For the text-containing cell, return its midpoint in [X, Y] coordinate format. 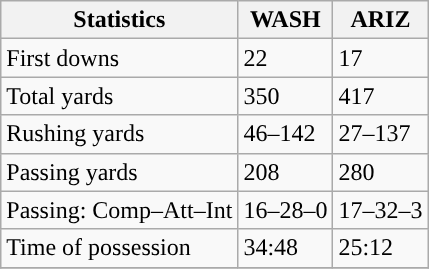
Passing: Comp–Att–Int [120, 210]
Time of possession [120, 248]
208 [286, 172]
WASH [286, 20]
34:48 [286, 248]
Statistics [120, 20]
27–137 [380, 134]
Passing yards [120, 172]
16–28–0 [286, 210]
46–142 [286, 134]
417 [380, 96]
350 [286, 96]
Total yards [120, 96]
280 [380, 172]
Rushing yards [120, 134]
17 [380, 58]
ARIZ [380, 20]
First downs [120, 58]
22 [286, 58]
17–32–3 [380, 210]
25:12 [380, 248]
